Output the (x, y) coordinate of the center of the cell containing the given text.  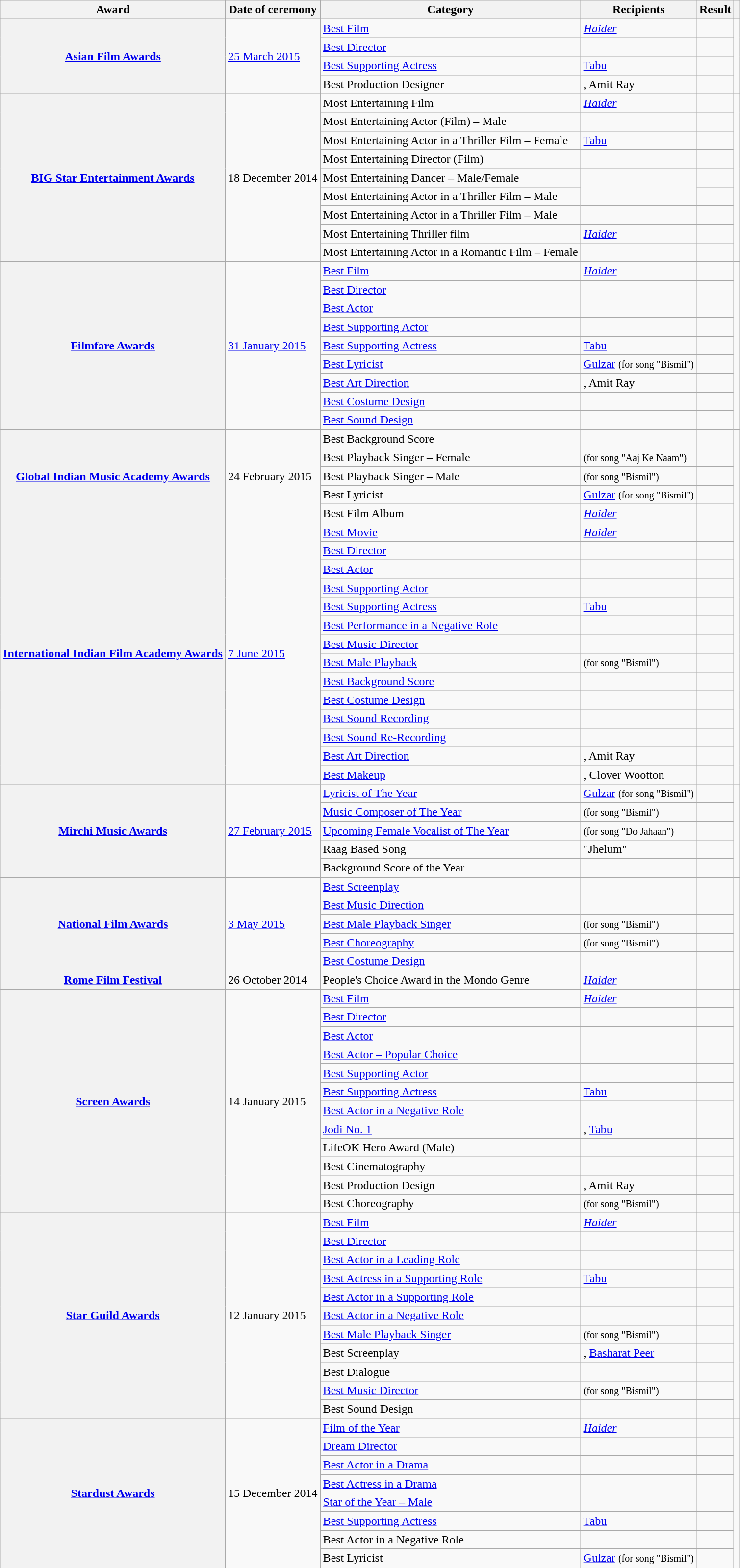
Background Score of the Year (450, 868)
Best Sound Re-Recording (450, 737)
Best Production Designer (450, 84)
7 June 2015 (273, 653)
Most Entertaining Film (450, 103)
Most Entertaining Thriller film (450, 234)
Best Actor in a Supporting Role (450, 1297)
Best Sound Recording (450, 719)
, Clover Wootton (638, 774)
Best Playback Singer – Female (450, 457)
12 January 2015 (273, 1316)
Best Actor in a Leading Role (450, 1260)
Dream Director (450, 1446)
Screen Awards (113, 1101)
Star Guild Awards (113, 1316)
Most Entertaining Actor (Film) – Male (450, 122)
Raag Based Song (450, 849)
National Film Awards (113, 924)
Most Entertaining Dancer – Male/Female (450, 177)
Best Makeup (450, 774)
Best Film Album (450, 513)
(for song "Do Jahaan") (638, 831)
Date of ceremony (273, 10)
Music Composer of The Year (450, 812)
People's Choice Award in the Mondo Genre (450, 980)
Mirchi Music Awards (113, 830)
Stardust Awards (113, 1493)
Award (113, 10)
Jodi No. 1 (450, 1129)
Most Entertaining Actor in a Thriller Film – Female (450, 140)
Best Actor in a Drama (450, 1465)
Upcoming Female Vocalist of The Year (450, 831)
3 May 2015 (273, 924)
18 December 2014 (273, 177)
LifeOK Hero Award (Male) (450, 1148)
15 December 2014 (273, 1493)
Asian Film Awards (113, 56)
24 February 2015 (273, 476)
Best Actress in a Supporting Role (450, 1278)
Recipients (638, 10)
25 March 2015 (273, 56)
26 October 2014 (273, 980)
Best Male Playback (450, 663)
, Tabu (638, 1129)
Best Actor – Popular Choice (450, 1054)
Result (715, 10)
International Indian Film Academy Awards (113, 653)
Rome Film Festival (113, 980)
Best Actress in a Drama (450, 1484)
Film of the Year (450, 1428)
Best Cinematography (450, 1167)
Best Music Direction (450, 905)
"Jhelum" (638, 849)
Best Production Design (450, 1185)
(for song "Aaj Ke Naam") (638, 457)
Most Entertaining Director (Film) (450, 159)
Best Dialogue (450, 1371)
Best Performance in a Negative Role (450, 625)
27 February 2015 (273, 830)
Filmfare Awards (113, 346)
14 January 2015 (273, 1101)
Category (450, 10)
Most Entertaining Actor in a Romantic Film – Female (450, 252)
31 January 2015 (273, 346)
Lyricist of The Year (450, 793)
BIG Star Entertainment Awards (113, 177)
Best Playback Singer – Male (450, 476)
, Basharat Peer (638, 1353)
Global Indian Music Academy Awards (113, 476)
Best Movie (450, 532)
Star of the Year – Male (450, 1502)
